Output the [x, y] coordinate of the center of the cell containing the given text.  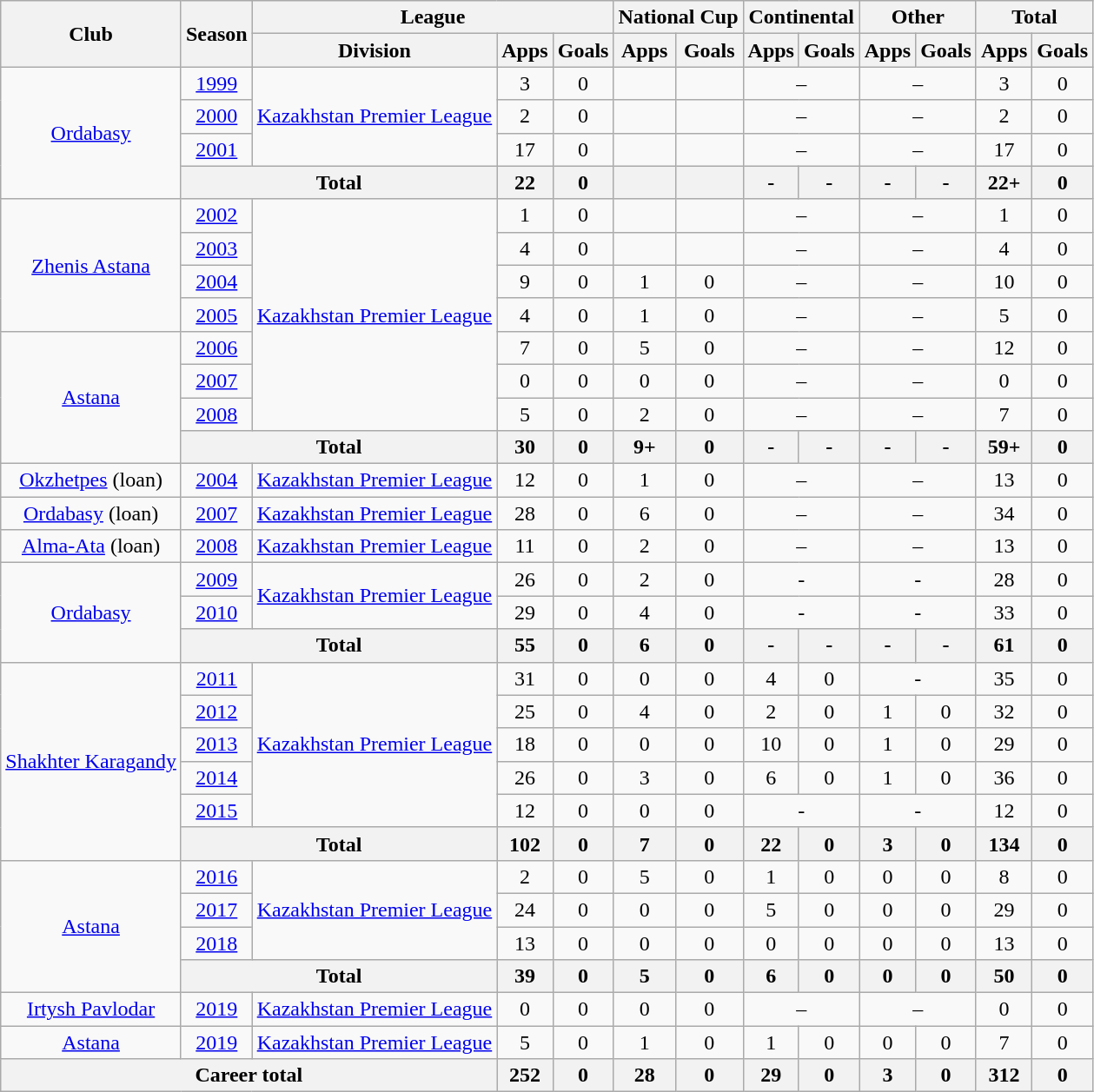
2001 [216, 149]
Irtysh Pavlodar [91, 1009]
30 [525, 447]
36 [1004, 778]
2011 [216, 678]
2015 [216, 811]
National Cup [678, 17]
2017 [216, 910]
2009 [216, 579]
312 [1004, 1075]
2014 [216, 778]
24 [525, 910]
252 [525, 1075]
39 [525, 976]
Ordabasy (loan) [91, 513]
9+ [645, 447]
34 [1004, 513]
35 [1004, 678]
8 [1004, 877]
2013 [216, 745]
1999 [216, 83]
61 [1004, 645]
25 [525, 711]
Season [216, 34]
Okzhetpes (loan) [91, 480]
2010 [216, 612]
9 [525, 281]
134 [1004, 844]
102 [525, 844]
League [433, 17]
Club [91, 34]
2006 [216, 347]
32 [1004, 711]
2018 [216, 943]
2000 [216, 116]
Division [375, 50]
2005 [216, 314]
2002 [216, 215]
22+ [1004, 182]
Career total [249, 1075]
2012 [216, 711]
31 [525, 678]
Zhenis Astana [91, 265]
33 [1004, 612]
Other [918, 17]
Continental [801, 17]
59+ [1004, 447]
11 [525, 546]
18 [525, 745]
Alma-Ata (loan) [91, 546]
2016 [216, 877]
55 [525, 645]
50 [1004, 976]
Shakhter Karagandy [91, 761]
2003 [216, 248]
